Return the (X, Y) coordinate for the center point of the cell that contains the specified text.  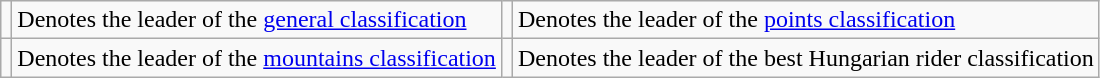
Denotes the leader of the best Hungarian rider classification (806, 58)
Denotes the leader of the points classification (806, 20)
Denotes the leader of the mountains classification (257, 58)
Denotes the leader of the general classification (257, 20)
